Provide the (X, Y) coordinate of the cell's center where the given text is located.  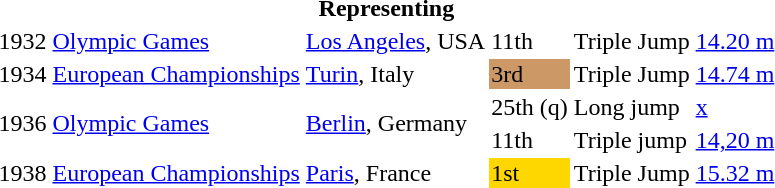
25th (q) (530, 107)
Turin, Italy (395, 74)
Paris, France (395, 173)
1st (530, 173)
Long jump (632, 107)
Berlin, Germany (395, 124)
Triple jump (632, 140)
3rd (530, 74)
Los Angeles, USA (395, 41)
